Locate the cell with the specified text and output its [X, Y] center coordinate. 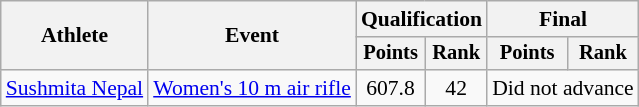
Qualification [422, 19]
Sushmita Nepal [74, 88]
Event [252, 36]
Athlete [74, 36]
Women's 10 m air rifle [252, 88]
Final [563, 19]
607.8 [390, 88]
Did not advance [563, 88]
42 [456, 88]
